Pinpoint the cell where the given text exists, returning its [X, Y] midpoint coordinate. 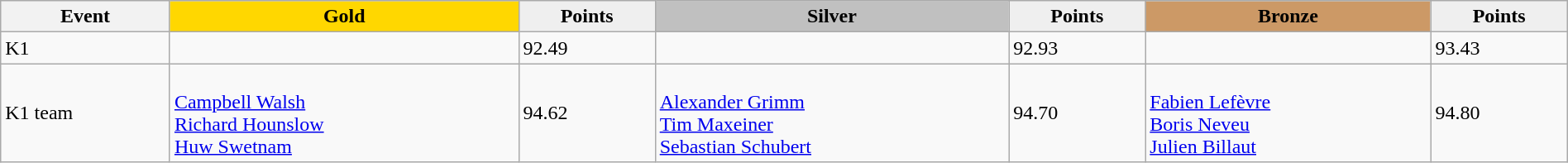
94.62 [587, 113]
Bronze [1288, 17]
Fabien LefèvreBoris NeveuJulien Billaut [1288, 113]
94.80 [1499, 113]
93.43 [1499, 48]
94.70 [1077, 113]
Alexander GrimmTim MaxeinerSebastian Schubert [832, 113]
K1 [86, 48]
Campbell WalshRichard HounslowHuw Swetnam [344, 113]
Silver [832, 17]
92.49 [587, 48]
K1 team [86, 113]
Event [86, 17]
92.93 [1077, 48]
Gold [344, 17]
